Search for the cell housing the specified text and yield its [X, Y] center coordinate. 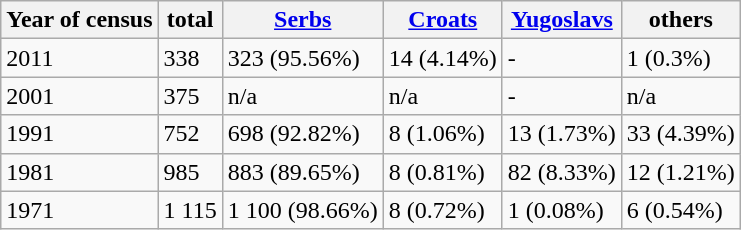
13 (1.73%) [562, 134]
Yugoslavs [562, 20]
1 115 [190, 210]
323 (95.56%) [302, 58]
others [680, 20]
375 [190, 96]
total [190, 20]
14 (4.14%) [442, 58]
2001 [80, 96]
6 (0.54%) [680, 210]
883 (89.65%) [302, 172]
1 (0.08%) [562, 210]
82 (8.33%) [562, 172]
Year of census [80, 20]
698 (92.82%) [302, 134]
1981 [80, 172]
1 100 (98.66%) [302, 210]
12 (1.21%) [680, 172]
33 (4.39%) [680, 134]
338 [190, 58]
Serbs [302, 20]
1 (0.3%) [680, 58]
8 (1.06%) [442, 134]
8 (0.72%) [442, 210]
985 [190, 172]
1991 [80, 134]
2011 [80, 58]
Croats [442, 20]
1971 [80, 210]
752 [190, 134]
8 (0.81%) [442, 172]
